Search for the cell housing the specified text and yield its (x, y) center coordinate. 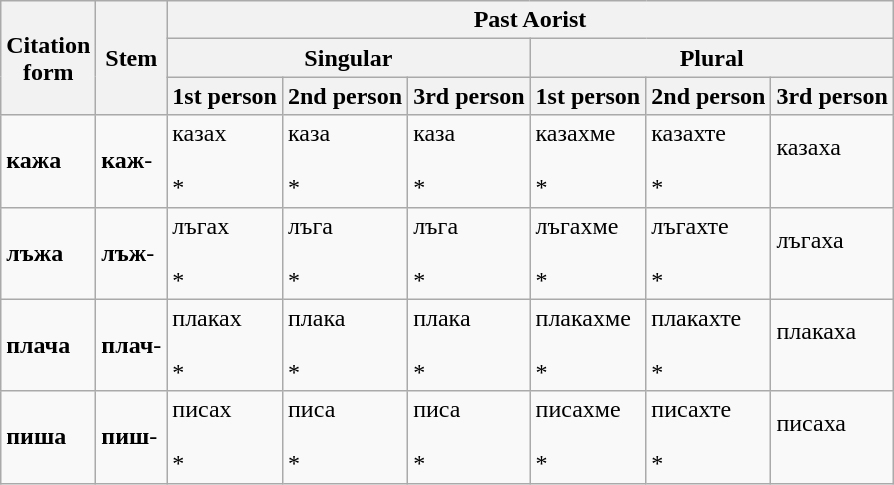
писаха (832, 437)
плаках * (225, 345)
лъж- (132, 253)
лъгахме * (588, 253)
каж- (132, 161)
лъгахте * (708, 253)
Past Aorist (530, 20)
Plural (712, 58)
писахме * (588, 437)
писах * (225, 437)
пиша (48, 437)
казах * (225, 161)
Citationform (48, 58)
казахме * (588, 161)
плакаха (832, 345)
казаха (832, 161)
лъжа (48, 253)
плача (48, 345)
Singular (348, 58)
плакахме * (588, 345)
лъгах * (225, 253)
казахте * (708, 161)
плакахте * (708, 345)
пиш- (132, 437)
лъгаха (832, 253)
кажа (48, 161)
Stem (132, 58)
плач- (132, 345)
писахте * (708, 437)
